Find where the given text appears and provide that cell's center as (x, y) coordinate. 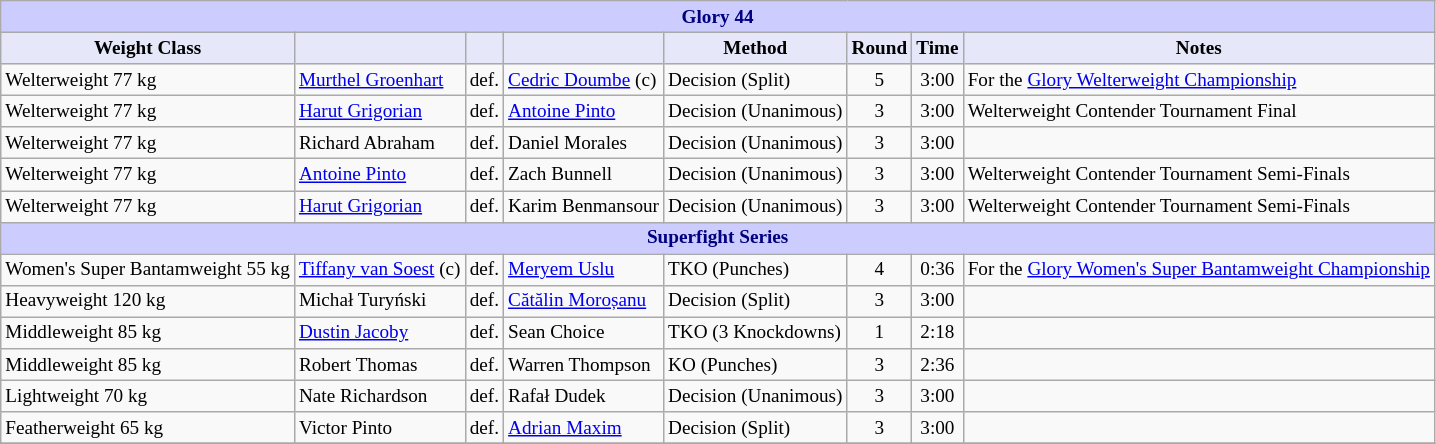
Cătălin Moroșanu (584, 301)
0:36 (938, 270)
Heavyweight 120 kg (148, 301)
Welterweight Contender Tournament Final (1198, 111)
Daniel Morales (584, 143)
Glory 44 (718, 17)
Dustin Jacoby (380, 333)
For the Glory Women's Super Bantamweight Championship (1198, 270)
Michał Turyński (380, 301)
Murthel Groenhart (380, 80)
Karim Benmansour (584, 206)
2:18 (938, 333)
Warren Thompson (584, 365)
Lightweight 70 kg (148, 396)
Weight Class (148, 48)
Featherweight 65 kg (148, 428)
Richard Abraham (380, 143)
Round (880, 48)
TKO (3 Knockdowns) (756, 333)
Women's Super Bantamweight 55 kg (148, 270)
5 (880, 80)
Superfight Series (718, 238)
Notes (1198, 48)
Zach Bunnell (584, 175)
Cedric Doumbe (c) (584, 80)
Method (756, 48)
Time (938, 48)
TKO (Punches) (756, 270)
Tiffany van Soest (c) (380, 270)
Meryem Uslu (584, 270)
Sean Choice (584, 333)
KO (Punches) (756, 365)
Victor Pinto (380, 428)
For the Glory Welterweight Championship (1198, 80)
Adrian Maxim (584, 428)
2:36 (938, 365)
4 (880, 270)
1 (880, 333)
Robert Thomas (380, 365)
Rafał Dudek (584, 396)
Nate Richardson (380, 396)
